For the text-containing cell, return its midpoint in (x, y) coordinate format. 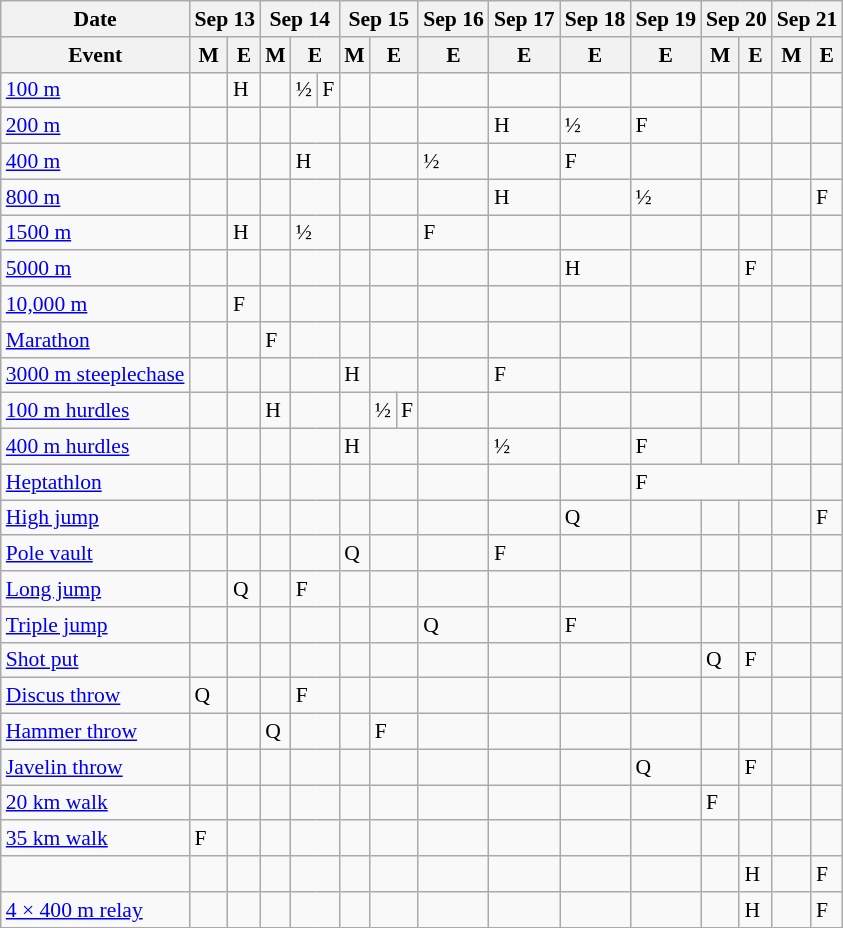
100 m hurdles (96, 411)
10,000 m (96, 304)
1500 m (96, 233)
100 m (96, 90)
Sep 20 (736, 19)
3000 m steeplechase (96, 375)
5000 m (96, 269)
Sep 19 (666, 19)
Triple jump (96, 625)
35 km walk (96, 839)
Sep 15 (378, 19)
Sep 13 (226, 19)
Hammer throw (96, 732)
Pole vault (96, 554)
Discus throw (96, 696)
Sep 16 (454, 19)
4 × 400 m relay (96, 910)
400 m (96, 162)
Shot put (96, 660)
Long jump (96, 589)
Marathon (96, 340)
200 m (96, 126)
Sep 14 (300, 19)
Sep 18 (596, 19)
Heptathlon (96, 482)
Sep 17 (524, 19)
Event (96, 55)
20 km walk (96, 803)
400 m hurdles (96, 447)
Sep 21 (808, 19)
Javelin throw (96, 767)
Date (96, 19)
800 m (96, 197)
High jump (96, 518)
